Return [x, y] of the center of cell containing provided text 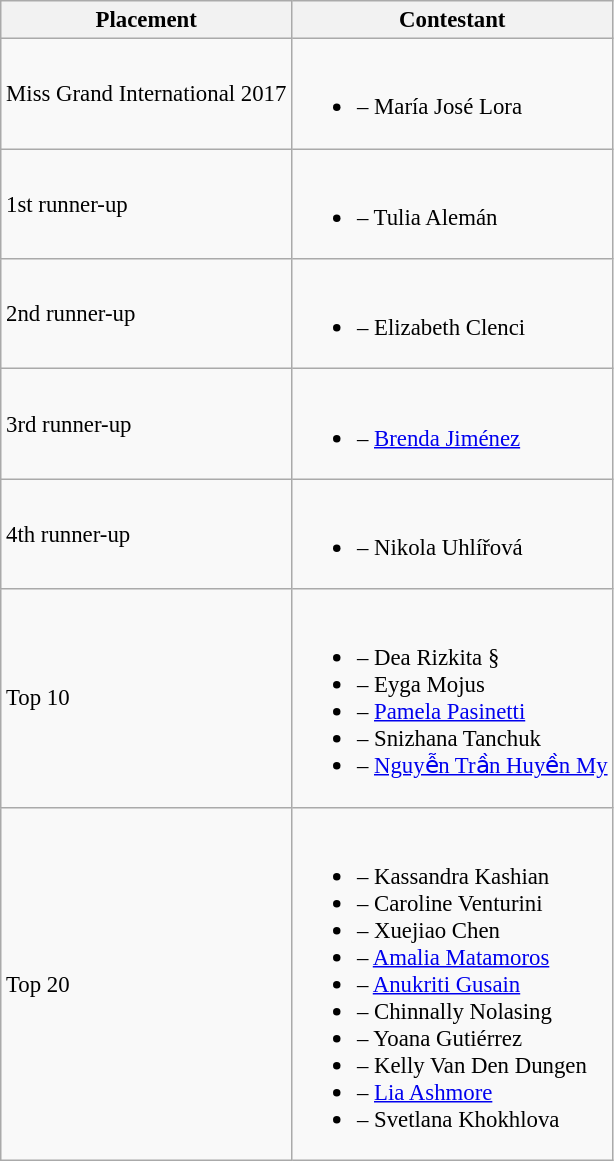
Top 10 [146, 698]
Contestant [452, 20]
3rd runner-up [146, 424]
1st runner-up [146, 204]
2nd runner-up [146, 314]
Miss Grand International 2017 [146, 94]
– Dea Rizkita § – Eyga Mojus – Pamela Pasinetti – Snizhana Tanchuk – Nguyễn Trần Huyền My [452, 698]
– Elizabeth Clenci [452, 314]
– Nikola Uhlířová [452, 534]
Top 20 [146, 984]
4th runner-up [146, 534]
– María José Lora [452, 94]
– Tulia Alemán [452, 204]
Placement [146, 20]
– Brenda Jiménez [452, 424]
